Find where the given text appears and provide that cell's center as (X, Y) coordinate. 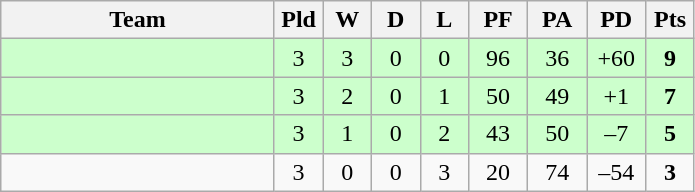
Pts (670, 20)
–7 (616, 134)
7 (670, 96)
20 (498, 172)
96 (498, 58)
36 (558, 58)
9 (670, 58)
+60 (616, 58)
74 (558, 172)
PF (498, 20)
5 (670, 134)
PA (558, 20)
–54 (616, 172)
Pld (298, 20)
+1 (616, 96)
Team (138, 20)
PD (616, 20)
L (444, 20)
D (396, 20)
49 (558, 96)
43 (498, 134)
W (348, 20)
